Output the (X, Y) coordinate of the center of the cell containing the given text.  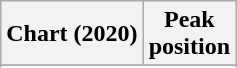
Chart (2020) (72, 34)
Peakposition (189, 34)
